From the cell containing the given text, extract its center point as (X, Y) coordinate. 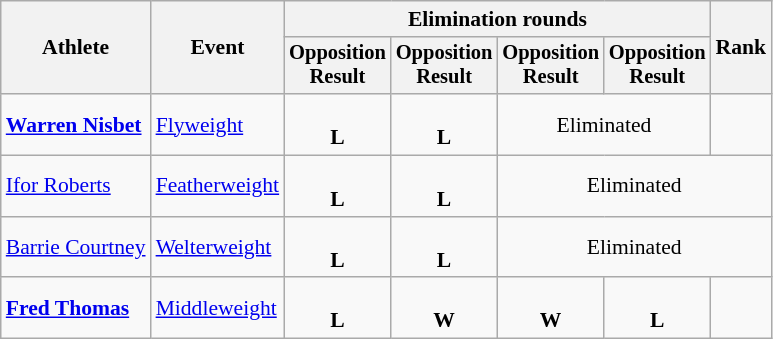
Warren Nisbet (76, 124)
Flyweight (218, 124)
Featherweight (218, 186)
Event (218, 48)
Ifor Roberts (76, 186)
Rank (742, 48)
Athlete (76, 48)
Elimination rounds (497, 19)
Middleweight (218, 308)
Fred Thomas (76, 308)
Welterweight (218, 248)
Barrie Courtney (76, 248)
